Detect which cell encompasses the target text, then output its [x, y] center coordinate. 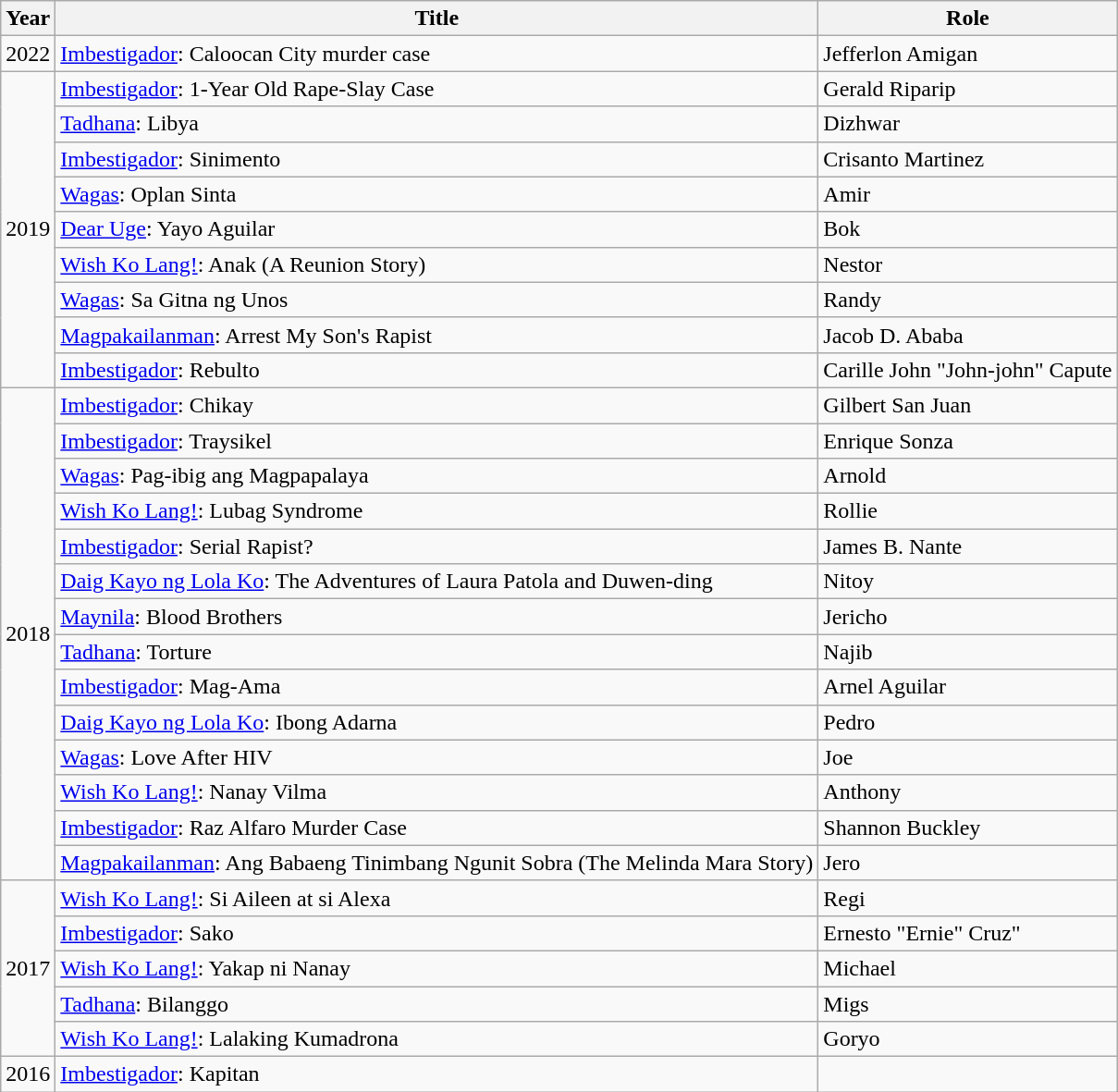
Role [967, 18]
Bok [967, 229]
Imbestigador: Sako [436, 933]
Arnel Aguilar [967, 687]
Ernesto "Ernie" Cruz" [967, 933]
Crisanto Martinez [967, 159]
Joe [967, 757]
Dear Uge: Yayo Aguilar [436, 229]
Jacob D. Ababa [967, 335]
Nestor [967, 264]
Pedro [967, 722]
Imbestigador: Kapitan [436, 1074]
James B. Nante [967, 546]
Gerald Riparip [967, 89]
Wish Ko Lang!: Lalaking Kumadrona [436, 1039]
Anthony [967, 792]
Tadhana: Torture [436, 652]
Tadhana: Libya [436, 124]
Regi [967, 898]
Wish Ko Lang!: Yakap ni Nanay [436, 968]
Tadhana: Bilanggo [436, 1003]
Gilbert San Juan [967, 405]
Wish Ko Lang!: Lubag Syndrome [436, 511]
2018 [28, 634]
Randy [967, 300]
Michael [967, 968]
Year [28, 18]
Wish Ko Lang!: Si Aileen at si Alexa [436, 898]
Rollie [967, 511]
Arnold [967, 476]
2016 [28, 1074]
Imbestigador: Caloocan City murder case [436, 54]
Imbestigador: Rebulto [436, 370]
Imbestigador: Serial Rapist? [436, 546]
Magpakailanman: Ang Babaeng Tinimbang Ngunit Sobra (The Melinda Mara Story) [436, 863]
2022 [28, 54]
Daig Kayo ng Lola Ko: The Adventures of Laura Patola and Duwen-ding [436, 582]
Title [436, 18]
Maynila: Blood Brothers [436, 617]
Imbestigador: Sinimento [436, 159]
Wagas: Pag-ibig ang Magpapalaya [436, 476]
Jero [967, 863]
Shannon Buckley [967, 828]
Wagas: Sa Gitna ng Unos [436, 300]
Daig Kayo ng Lola Ko: Ibong Adarna [436, 722]
2017 [28, 968]
Imbestigador: 1-Year Old Rape-Slay Case [436, 89]
Goryo [967, 1039]
Migs [967, 1003]
Wish Ko Lang!: Anak (A Reunion Story) [436, 264]
Dizhwar [967, 124]
Wagas: Love After HIV [436, 757]
Nitoy [967, 582]
Enrique Sonza [967, 441]
Jericho [967, 617]
Imbestigador: Raz Alfaro Murder Case [436, 828]
Wish Ko Lang!: Nanay Vilma [436, 792]
Imbestigador: Chikay [436, 405]
Imbestigador: Traysikel [436, 441]
Carille John "John-john" Capute [967, 370]
Jefferlon Amigan [967, 54]
2019 [28, 229]
Imbestigador: Mag-Ama [436, 687]
Najib [967, 652]
Amir [967, 194]
Magpakailanman: Arrest My Son's Rapist [436, 335]
Wagas: Oplan Sinta [436, 194]
